Capture the cell that displays the provided text and extract its (x, y) central coordinate. 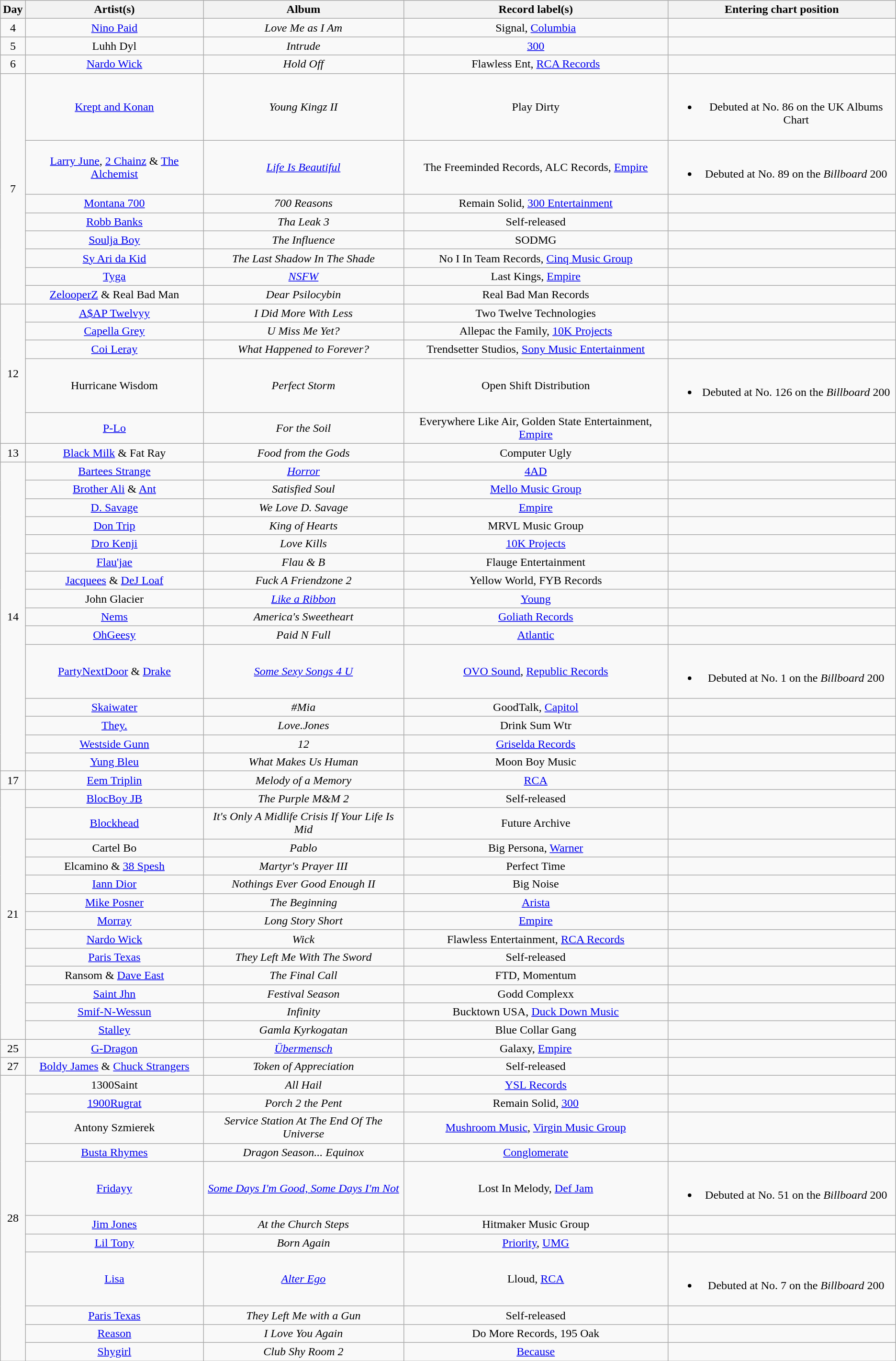
Lost In Melody, Def Jam (536, 1188)
G-Dragon (114, 1048)
Love.Jones (303, 726)
I Did More With Less (303, 313)
Paid N Full (303, 635)
They. (114, 726)
Elcamino & 38 Spesh (114, 866)
D. Savage (114, 507)
Perfect Storm (303, 386)
Club Shy Room 2 (303, 1351)
17 (13, 780)
Godd Complexx (536, 993)
Hurricane Wisdom (114, 386)
Bartees Strange (114, 471)
4AD (536, 471)
Love Me as I Am (303, 28)
Saint Jhn (114, 993)
Eem Triplin (114, 780)
What Happened to Forever? (303, 349)
The Last Shadow In The Shade (303, 258)
P-Lo (114, 428)
Remain Solid, 300 Entertainment (536, 203)
Don Trip (114, 526)
Übermensch (303, 1048)
Larry June, 2 Chainz & The Alchemist (114, 168)
I Love You Again (303, 1333)
Morray (114, 921)
21 (13, 914)
Pablo (303, 848)
Trendsetter Studios, Sony Music Entertainment (536, 349)
Remain Solid, 300 (536, 1103)
Big Persona, Warner (536, 848)
Nino Paid (114, 28)
Debuted at No. 126 on the Billboard 200 (782, 386)
BlocBoy JB (114, 799)
Busta Rhymes (114, 1152)
Intrude (303, 46)
Some Days I'm Good, Some Days I'm Not (303, 1188)
Real Bad Man Records (536, 294)
14 (13, 617)
For the Soil (303, 428)
Service Station At The End Of The Universe (303, 1128)
Future Archive (536, 823)
Blue Collar Gang (536, 1030)
Drink Sum Wtr (536, 726)
Because (536, 1351)
Entering chart position (782, 10)
Blockhead (114, 823)
Ransom & Dave East (114, 975)
Yung Bleu (114, 762)
Wick (303, 939)
Moon Boy Music (536, 762)
Arista (536, 902)
Nothings Ever Good Enough II (303, 884)
Dro Kenji (114, 544)
Everywhere Like Air, Golden State Entertainment, Empire (536, 428)
Smif-N-Wessun (114, 1012)
Krept and Konan (114, 107)
Do More Records, 195 Oak (536, 1333)
Shygirl (114, 1351)
The Beginning (303, 902)
U Miss Me Yet? (303, 331)
PartyNextDoor & Drake (114, 671)
Dragon Season... Equinox (303, 1152)
NSFW (303, 276)
25 (13, 1048)
Food from the Gods (303, 453)
Boldy James & Chuck Strangers (114, 1067)
Satisfied Soul (303, 489)
Bucktown USA, Duck Down Music (536, 1012)
Lisa (114, 1279)
RCA (536, 780)
Long Story Short (303, 921)
OVO Sound, Republic Records (536, 671)
Coi Leray (114, 349)
Record label(s) (536, 10)
4 (13, 28)
Martyr's Prayer III (303, 866)
Mushroom Music, Virgin Music Group (536, 1128)
Debuted at No. 1 on the Billboard 200 (782, 671)
Capella Grey (114, 331)
FTD, Momentum (536, 975)
Atlantic (536, 635)
Westside Gunn (114, 744)
At the Church Steps (303, 1225)
Flauge Entertainment (536, 562)
America's Sweetheart (303, 617)
The Freeminded Records, ALC Records, Empire (536, 168)
King of Hearts (303, 526)
6 (13, 64)
Computer Ugly (536, 453)
Soulja Boy (114, 240)
Artist(s) (114, 10)
Dear Psilocybin (303, 294)
Mello Music Group (536, 489)
They Left Me with a Gun (303, 1315)
Luhh Dyl (114, 46)
Iann Dior (114, 884)
YSL Records (536, 1085)
27 (13, 1067)
Yellow World, FYB Records (536, 580)
Debuted at No. 7 on the Billboard 200 (782, 1279)
#Mia (303, 708)
Melody of a Memory (303, 780)
Debuted at No. 86 on the UK Albums Chart (782, 107)
What Makes Us Human (303, 762)
The Influence (303, 240)
Debuted at No. 89 on the Billboard 200 (782, 168)
Nems (114, 617)
Some Sexy Songs 4 U (303, 671)
Flawless Ent, RCA Records (536, 64)
The Final Call (303, 975)
Sy Ari da Kid (114, 258)
MRVL Music Group (536, 526)
Flawless Entertainment, RCA Records (536, 939)
Play Dirty (536, 107)
It's Only A Midlife Crisis If Your Life Is Mid (303, 823)
Antony Szmierek (114, 1128)
Porch 2 the Pent (303, 1103)
Jim Jones (114, 1225)
Lloud, RCA (536, 1279)
Love Kills (303, 544)
Robb Banks (114, 222)
7 (13, 189)
Life Is Beautiful (303, 168)
Conglomerate (536, 1152)
Flau & B (303, 562)
Priority, UMG (536, 1243)
1900Rugrat (114, 1103)
A$AP Twelvyy (114, 313)
Hold Off (303, 64)
No I In Team Records, Cinq Music Group (536, 258)
Debuted at No. 51 on the Billboard 200 (782, 1188)
Tyga (114, 276)
Cartel Bo (114, 848)
Day (13, 10)
Big Noise (536, 884)
They Left Me With The Sword (303, 957)
John Glacier (114, 598)
Black Milk & Fat Ray (114, 453)
13 (13, 453)
Young Kingz II (303, 107)
Open Shift Distribution (536, 386)
Reason (114, 1333)
Galaxy, Empire (536, 1048)
28 (13, 1218)
700 Reasons (303, 203)
Signal, Columbia (536, 28)
Goliath Records (536, 617)
Mike Posner (114, 902)
Hitmaker Music Group (536, 1225)
The Purple M&M 2 (303, 799)
Montana 700 (114, 203)
Gamla Kyrkogatan (303, 1030)
Tha Leak 3 (303, 222)
10K Projects (536, 544)
1300Saint (114, 1085)
5 (13, 46)
Alter Ego (303, 1279)
Flau'jae (114, 562)
Skaiwater (114, 708)
Fuck A Friendzone 2 (303, 580)
Fridayy (114, 1188)
ZelooperZ & Real Bad Man (114, 294)
Brother Ali & Ant (114, 489)
Infinity (303, 1012)
Two Twelve Technologies (536, 313)
Young (536, 598)
Griselda Records (536, 744)
Perfect Time (536, 866)
We Love D. Savage (303, 507)
Jacquees & DeJ Loaf (114, 580)
Lil Tony (114, 1243)
Stalley (114, 1030)
Like a Ribbon (303, 598)
GoodTalk, Capitol (536, 708)
Festival Season (303, 993)
Allepac the Family, 10K Projects (536, 331)
All Hail (303, 1085)
Last Kings, Empire (536, 276)
Horror (303, 471)
SODMG (536, 240)
OhGeesy (114, 635)
300 (536, 46)
Born Again (303, 1243)
Token of Appreciation (303, 1067)
Album (303, 10)
